Pinpoint the cell where the given text exists, returning its [X, Y] midpoint coordinate. 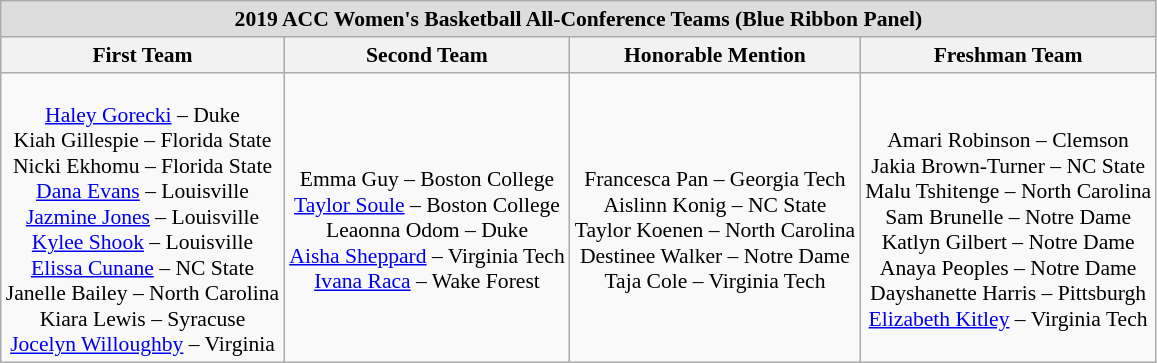
Honorable Mention [715, 55]
2019 ACC Women's Basketball All-Conference Teams (Blue Ribbon Panel) [578, 19]
First Team [142, 55]
Emma Guy – Boston College Taylor Soule – Boston College Leaonna Odom – Duke Aisha Sheppard – Virginia Tech Ivana Raca – Wake Forest [427, 218]
Francesca Pan – Georgia Tech Aislinn Konig – NC State Taylor Koenen – North Carolina Destinee Walker – Notre Dame Taja Cole – Virginia Tech [715, 218]
Second Team [427, 55]
Freshman Team [1008, 55]
